Output the (x, y) coordinate of the center of the cell containing the given text.  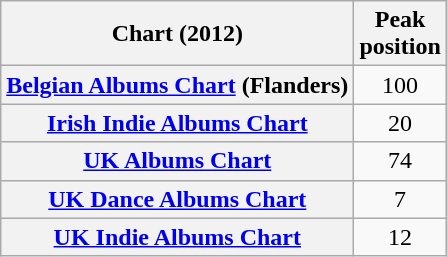
Belgian Albums Chart (Flanders) (178, 85)
7 (400, 199)
Peakposition (400, 34)
74 (400, 161)
100 (400, 85)
12 (400, 237)
20 (400, 123)
UK Indie Albums Chart (178, 237)
Irish Indie Albums Chart (178, 123)
UK Albums Chart (178, 161)
UK Dance Albums Chart (178, 199)
Chart (2012) (178, 34)
